Scan for the cell matching the given text and deliver its [X, Y] coordinate at center. 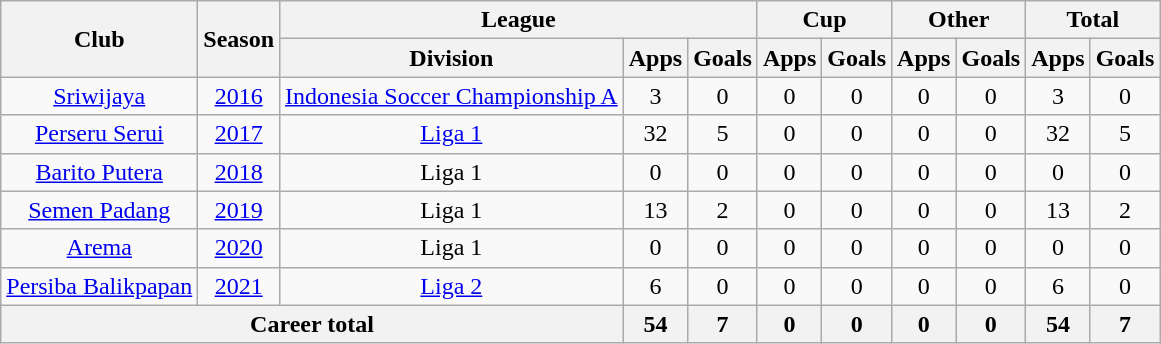
Arema [100, 248]
Season [239, 39]
2018 [239, 172]
2016 [239, 96]
Perseru Serui [100, 134]
2017 [239, 134]
Sriwijaya [100, 96]
Club [100, 39]
Career total [312, 324]
Semen Padang [100, 210]
Total [1093, 20]
2019 [239, 210]
2021 [239, 286]
Liga 2 [452, 286]
Barito Putera [100, 172]
Indonesia Soccer Championship A [452, 96]
Cup [824, 20]
2020 [239, 248]
Persiba Balikpapan [100, 286]
Other [959, 20]
Division [452, 58]
League [519, 20]
